Search for the cell housing the specified text and yield its [X, Y] center coordinate. 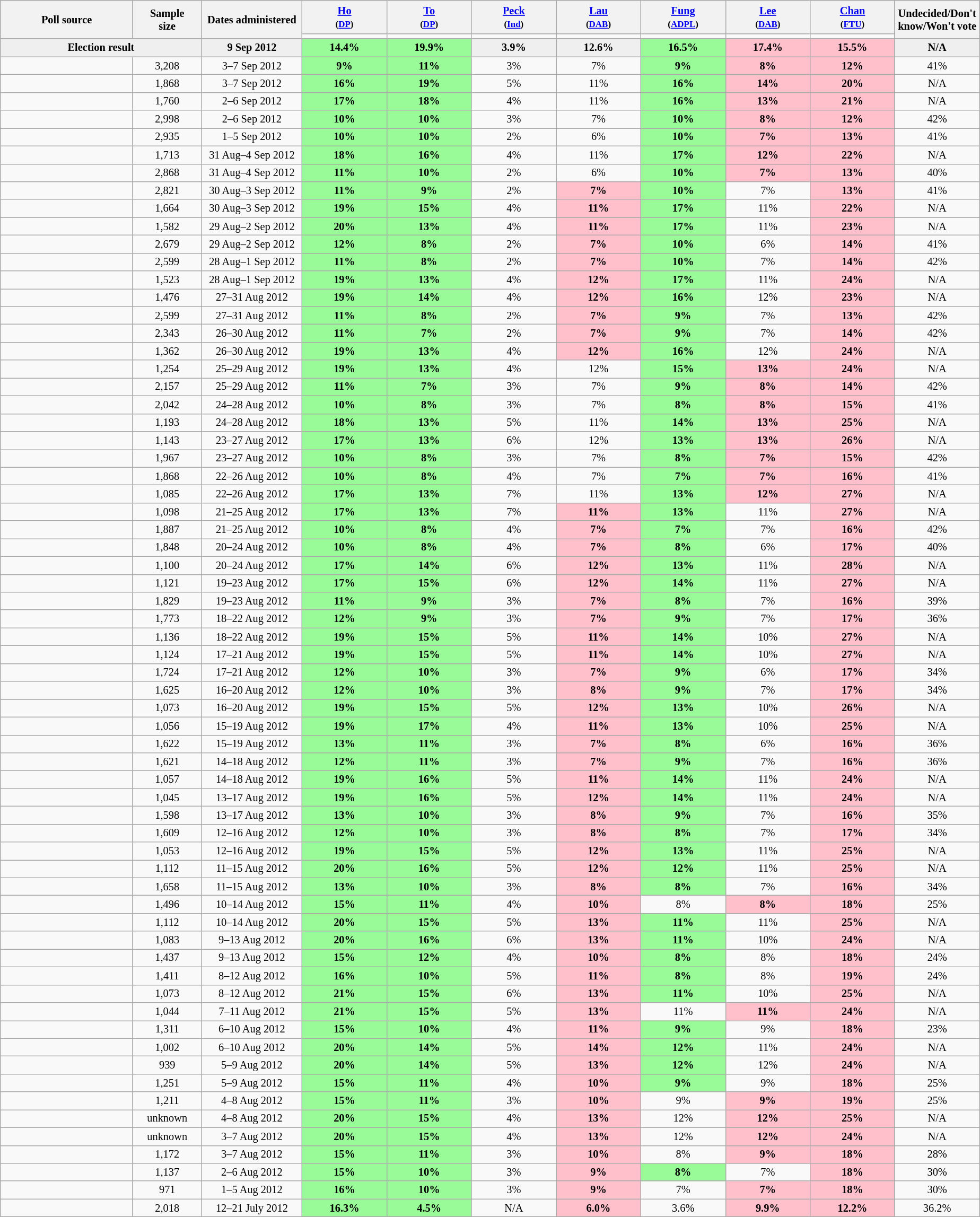
12–21 July 2012 [252, 1208]
16.5% [683, 48]
To (DP) [429, 17]
1,254 [167, 369]
2,868 [167, 173]
36.2% [937, 1208]
1,136 [167, 637]
1,143 [167, 440]
1,362 [167, 351]
2,157 [167, 387]
Lee (DAB) [768, 17]
7–11 Aug 2012 [252, 1011]
1,887 [167, 530]
12.6% [599, 48]
1,172 [167, 1154]
1,193 [167, 423]
1,523 [167, 280]
1,121 [167, 583]
Ho (DP) [345, 17]
1–5 Sep 2012 [252, 137]
Lau (DAB) [599, 17]
9.9% [768, 1208]
1,476 [167, 297]
1,625 [167, 690]
15.5% [853, 48]
1,713 [167, 155]
4.5% [429, 1208]
2–6 Aug 2012 [252, 1172]
1,124 [167, 654]
1,609 [167, 833]
2,042 [167, 405]
Undecided/Don't know/Won't vote [937, 19]
1,056 [167, 726]
6.0% [599, 1208]
2,935 [167, 137]
35% [937, 815]
2,679 [167, 244]
19.9% [429, 48]
Election result [101, 48]
1,437 [167, 958]
1,664 [167, 208]
1,622 [167, 744]
1,083 [167, 940]
2,343 [167, 334]
3.9% [514, 48]
16.3% [345, 1208]
Chan (FTU) [853, 17]
12.2% [853, 1208]
1,045 [167, 798]
Poll source [67, 19]
1,724 [167, 672]
1,098 [167, 512]
1,085 [167, 494]
1,044 [167, 1011]
939 [167, 1065]
2,821 [167, 190]
14.4% [345, 48]
1,598 [167, 815]
Fung (ADPL) [683, 17]
1,658 [167, 887]
Samplesize [167, 19]
1–5 Aug 2012 [252, 1190]
2,998 [167, 119]
Dates administered [252, 19]
1,211 [167, 1101]
2,018 [167, 1208]
Peck (Ind) [514, 17]
1,621 [167, 761]
1,829 [167, 601]
1,053 [167, 851]
9 Sep 2012 [252, 48]
1,311 [167, 1029]
3.6% [683, 1208]
1,002 [167, 1047]
971 [167, 1190]
1,411 [167, 976]
1,773 [167, 619]
1,057 [167, 780]
1,251 [167, 1083]
1,967 [167, 458]
1,496 [167, 904]
1,582 [167, 226]
1,137 [167, 1172]
3,208 [167, 66]
39% [937, 601]
1,760 [167, 101]
1,100 [167, 565]
1,848 [167, 547]
17.4% [768, 48]
